Search for the cell housing the specified text and yield its [x, y] center coordinate. 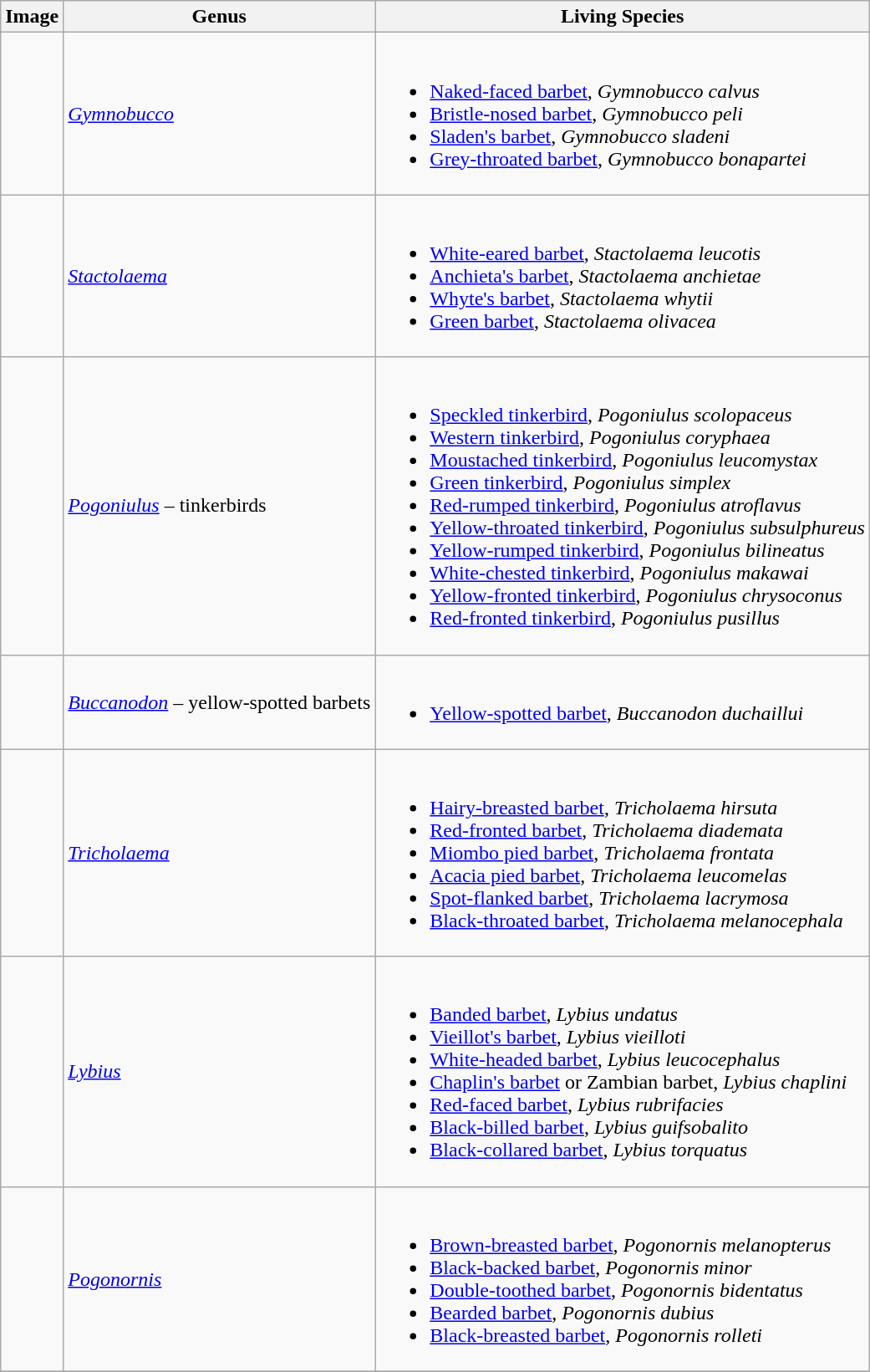
Stactolaema [219, 276]
Gymnobucco [219, 114]
Pogonornis [219, 1279]
Image [32, 17]
Living Species [623, 17]
Lybius [219, 1072]
Tricholaema [219, 853]
Pogoniulus – tinkerbirds [219, 506]
Yellow-spotted barbet, Buccanodon duchaillui [623, 702]
Buccanodon – yellow-spotted barbets [219, 702]
White-eared barbet, Stactolaema leucotisAnchieta's barbet, Stactolaema anchietaeWhyte's barbet, Stactolaema whytiiGreen barbet, Stactolaema olivacea [623, 276]
Genus [219, 17]
